For the text-containing cell, return its midpoint in (x, y) coordinate format. 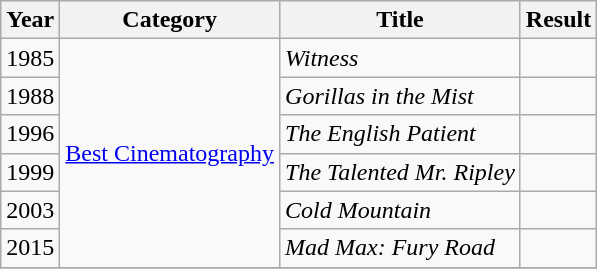
1985 (30, 58)
Mad Max: Fury Road (400, 248)
Category (170, 20)
Best Cinematography (170, 153)
The Talented Mr. Ripley (400, 172)
The English Patient (400, 134)
1996 (30, 134)
Year (30, 20)
Result (558, 20)
1988 (30, 96)
1999 (30, 172)
Gorillas in the Mist (400, 96)
2003 (30, 210)
Witness (400, 58)
Cold Mountain (400, 210)
2015 (30, 248)
Title (400, 20)
